Return (x, y) of the center of cell containing provided text 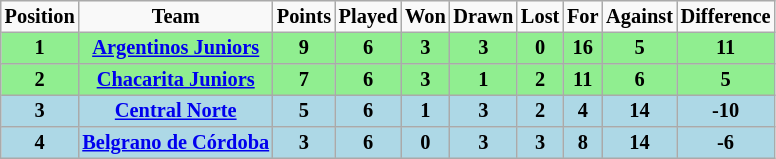
Lost (540, 17)
8 (582, 143)
For (582, 17)
Drawn (484, 17)
Team (175, 17)
Played (368, 17)
Chacarita Juniors (175, 80)
Belgrano de Córdoba (175, 143)
16 (582, 48)
Against (639, 17)
-6 (726, 143)
7 (304, 80)
Position (40, 17)
Difference (726, 17)
Central Norte (175, 111)
9 (304, 48)
Points (304, 17)
Won (425, 17)
Argentinos Juniors (175, 48)
-10 (726, 111)
